Capture the cell that displays the provided text and extract its [X, Y] central coordinate. 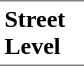
Street Level [42, 33]
